Search for the cell housing the specified text and yield its [x, y] center coordinate. 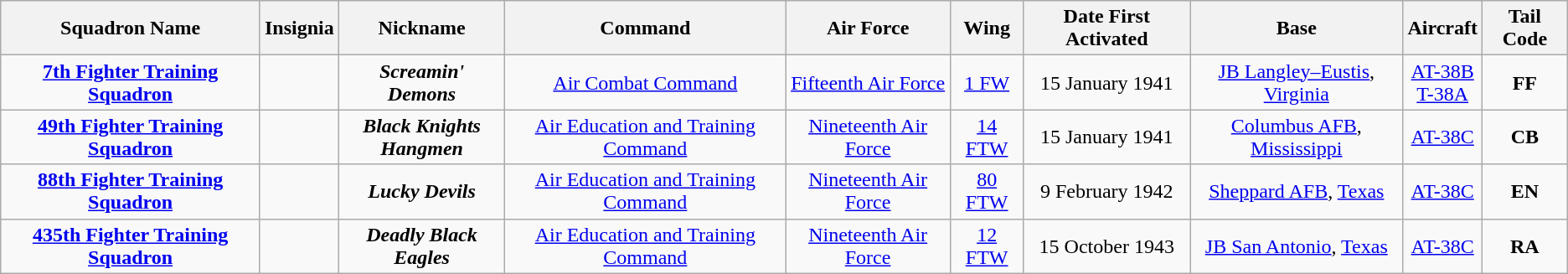
435th Fighter Training Squadron [131, 246]
JB Langley–Eustis, Virginia [1297, 82]
80 FTW [987, 191]
Black KnightsHangmen [422, 137]
Wing [987, 28]
CB [1524, 137]
Columbus AFB, Mississippi [1297, 137]
Sheppard AFB, Texas [1297, 191]
Deadly Black Eagles [422, 246]
Tail Code [1524, 28]
Nickname [422, 28]
Command [645, 28]
14 FTW [987, 137]
Base [1297, 28]
Aircraft [1442, 28]
Air Force [868, 28]
FF [1524, 82]
49th Fighter Training Squadron [131, 137]
Fifteenth Air Force [868, 82]
1 FW [987, 82]
AT-38BT-38A [1442, 82]
88th Fighter Training Squadron [131, 191]
Insignia [299, 28]
Air Combat Command [645, 82]
7th Fighter Training Squadron [131, 82]
15 October 1943 [1107, 246]
JB San Antonio, Texas [1297, 246]
Squadron Name [131, 28]
Screamin' Demons [422, 82]
EN [1524, 191]
9 February 1942 [1107, 191]
Date First Activated [1107, 28]
Lucky Devils [422, 191]
RA [1524, 246]
12 FTW [987, 246]
